For the text-containing cell, return its midpoint in (x, y) coordinate format. 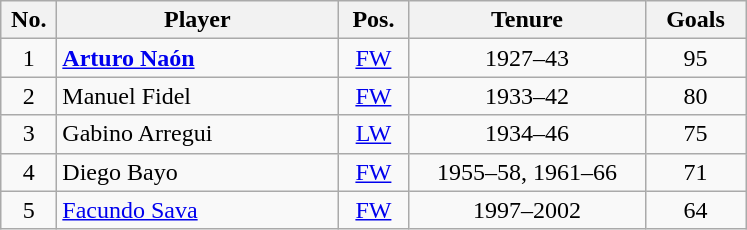
4 (29, 172)
75 (696, 134)
71 (696, 172)
5 (29, 210)
64 (696, 210)
No. (29, 20)
Player (198, 20)
1933–42 (527, 96)
Manuel Fidel (198, 96)
3 (29, 134)
Tenure (527, 20)
1934–46 (527, 134)
1927–43 (527, 58)
95 (696, 58)
Gabino Arregui (198, 134)
Pos. (374, 20)
1 (29, 58)
Arturo Naón (198, 58)
Diego Bayo (198, 172)
2 (29, 96)
LW (374, 134)
80 (696, 96)
Facundo Sava (198, 210)
1997–2002 (527, 210)
Goals (696, 20)
1955–58, 1961–66 (527, 172)
